Pinpoint the cell where the given text exists, returning its (X, Y) midpoint coordinate. 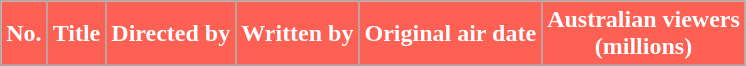
Australian viewers(millions) (644, 34)
Written by (298, 34)
Title (76, 34)
Original air date (450, 34)
No. (24, 34)
Directed by (171, 34)
